Output the (X, Y) coordinate of the center of the cell containing the given text.  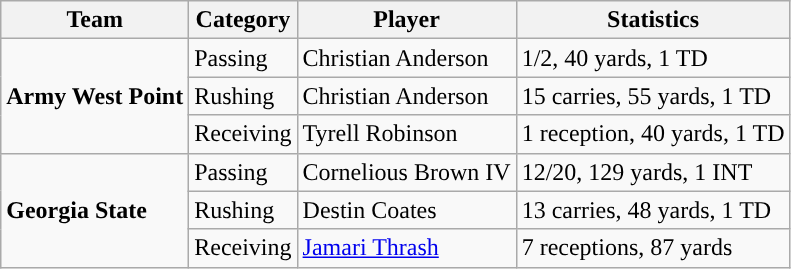
15 carries, 55 yards, 1 TD (653, 96)
Jamari Thrash (406, 248)
Player (406, 20)
Team (95, 20)
Tyrell Robinson (406, 134)
Georgia State (95, 210)
13 carries, 48 yards, 1 TD (653, 210)
Destin Coates (406, 210)
1/2, 40 yards, 1 TD (653, 58)
Cornelious Brown IV (406, 172)
7 receptions, 87 yards (653, 248)
Statistics (653, 20)
Army West Point (95, 96)
1 reception, 40 yards, 1 TD (653, 134)
12/20, 129 yards, 1 INT (653, 172)
Category (243, 20)
